Extract the (x, y) coordinate from the center of the cell holding the provided text.  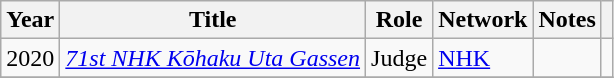
Title (213, 20)
Year (30, 20)
Notes (567, 20)
NHK (483, 58)
Judge (400, 58)
Network (483, 20)
Role (400, 20)
2020 (30, 58)
71st NHK Kōhaku Uta Gassen (213, 58)
